Provide the (x, y) coordinate of the cell's center where the given text is located.  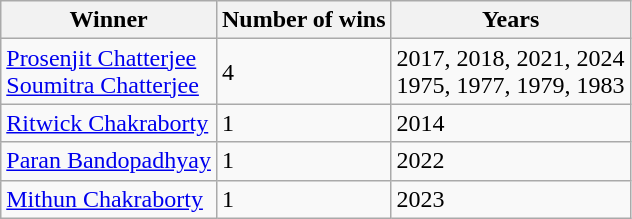
2017, 2018, 2021, 2024 1975, 1977, 1979, 1983 (510, 72)
Paran Bandopadhyay (109, 161)
Prosenjit Chatterjee Soumitra Chatterjee (109, 72)
Number of wins (304, 20)
2014 (510, 123)
2023 (510, 199)
Ritwick Chakraborty (109, 123)
4 (304, 72)
Years (510, 20)
Winner (109, 20)
Mithun Chakraborty (109, 199)
2022 (510, 161)
